Determine the [X, Y] coordinate at the center of the cell enclosing the given text.  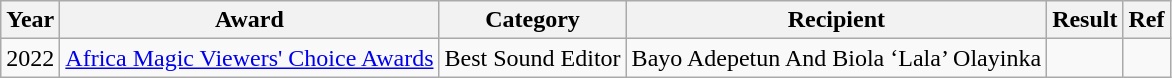
Result [1085, 20]
Ref [1146, 20]
Year [30, 20]
2022 [30, 58]
Category [532, 20]
Recipient [836, 20]
Best Sound Editor [532, 58]
Bayo Adepetun And Biola ‘Lala’ Olayinka [836, 58]
Award [250, 20]
Africa Magic Viewers' Choice Awards [250, 58]
